Return the (x, y) coordinate for the center point of the cell that contains the specified text.  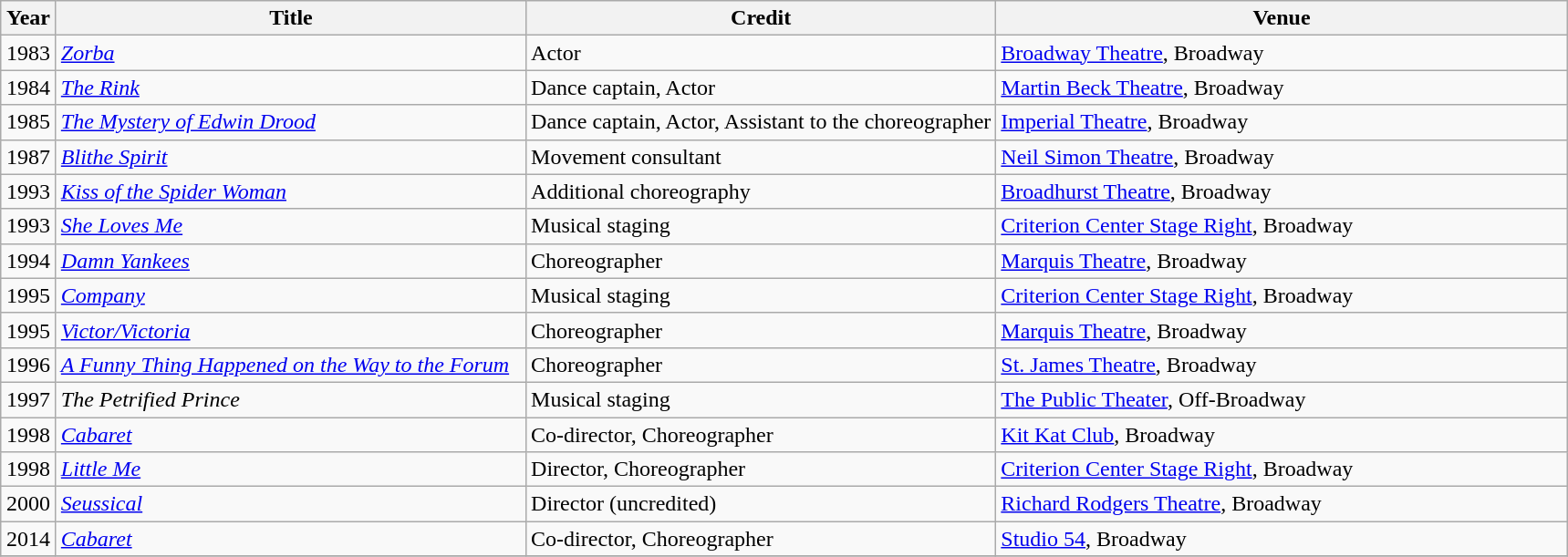
The Petrified Prince (290, 399)
Broadhurst Theatre, Broadway (1282, 191)
Damn Yankees (290, 261)
Kit Kat Club, Broadway (1282, 435)
Actor (761, 53)
The Public Theater, Off-Broadway (1282, 399)
Title (290, 18)
Victor/Victoria (290, 330)
Little Me (290, 469)
Kiss of the Spider Woman (290, 191)
Additional choreography (761, 191)
St. James Theatre, Broadway (1282, 365)
1985 (29, 122)
A Funny Thing Happened on the Way to the Forum (290, 365)
She Loves Me (290, 226)
1997 (29, 399)
Dance captain, Actor, Assistant to the choreographer (761, 122)
The Mystery of Edwin Drood (290, 122)
Company (290, 295)
2000 (29, 504)
Dance captain, Actor (761, 88)
The Rink (290, 88)
Broadway Theatre, Broadway (1282, 53)
1996 (29, 365)
Neil Simon Theatre, Broadway (1282, 157)
Martin Beck Theatre, Broadway (1282, 88)
Imperial Theatre, Broadway (1282, 122)
Credit (761, 18)
Venue (1282, 18)
Blithe Spirit (290, 157)
1994 (29, 261)
1984 (29, 88)
Director, Choreographer (761, 469)
Year (29, 18)
Zorba (290, 53)
2014 (29, 539)
Seussical (290, 504)
1983 (29, 53)
Movement consultant (761, 157)
Director (uncredited) (761, 504)
1987 (29, 157)
Richard Rodgers Theatre, Broadway (1282, 504)
Studio 54, Broadway (1282, 539)
